Provide the (x, y) coordinate of the cell's center where the given text is located.  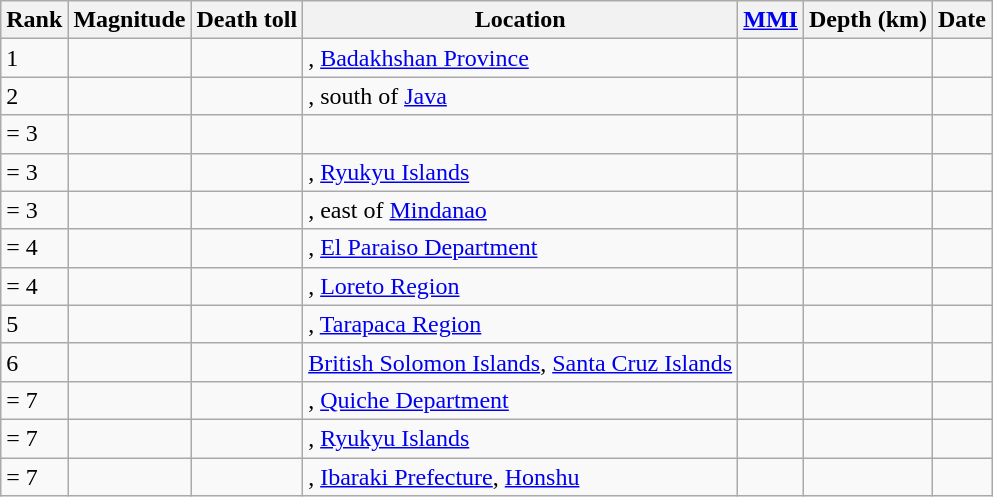
Rank (34, 20)
Depth (km) (868, 20)
, Quiche Department (520, 400)
MMI (771, 20)
5 (34, 324)
, Tarapaca Region (520, 324)
, Loreto Region (520, 286)
, Badakhshan Province (520, 58)
Location (520, 20)
Date (962, 20)
, south of Java (520, 96)
Magnitude (130, 20)
Death toll (247, 20)
, Ibaraki Prefecture, Honshu (520, 477)
, east of Mindanao (520, 210)
1 (34, 58)
6 (34, 362)
, El Paraiso Department (520, 248)
British Solomon Islands, Santa Cruz Islands (520, 362)
2 (34, 96)
